Capture the cell that displays the provided text and extract its (X, Y) central coordinate. 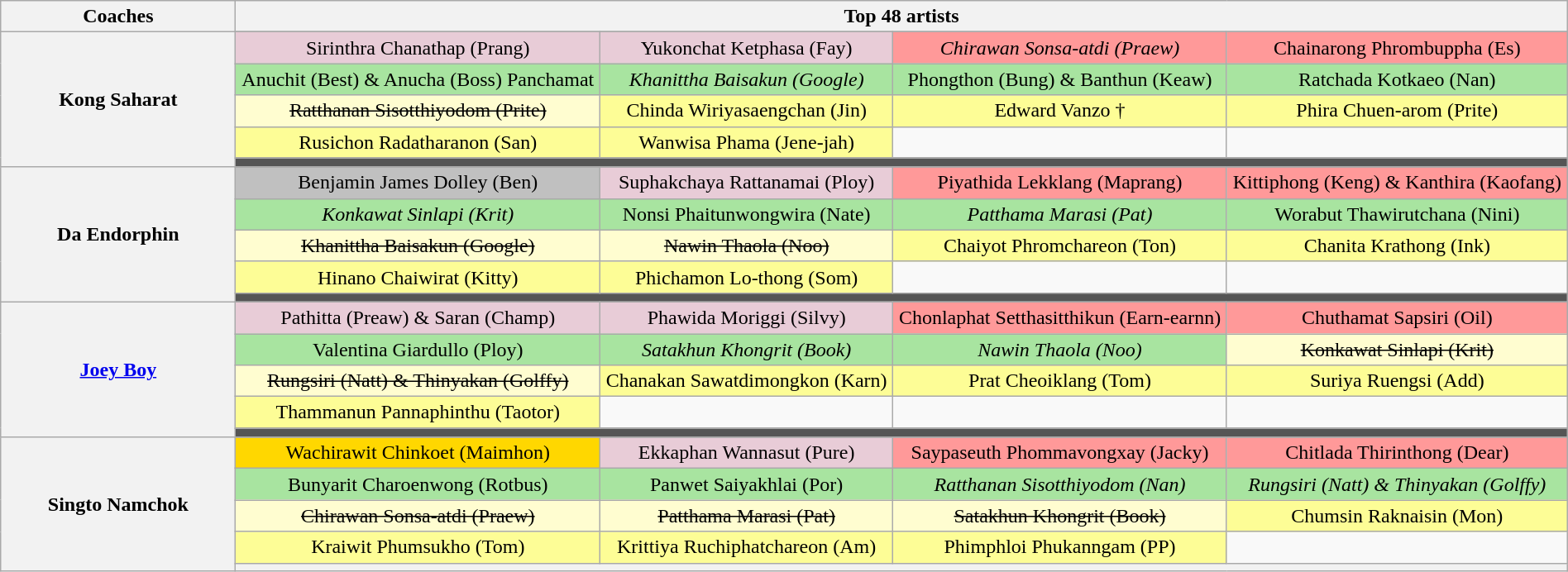
Ratthanan Sisotthiyodom (Nan) (1060, 484)
Yukonchat Ketphasa (Fay) (747, 48)
Chainarong Phrombuppha (Es) (1397, 48)
Rusichon Radatharanon (San) (418, 142)
Nonsi Phaitunwongwira (Nate) (747, 214)
Prat Cheoiklang (Tom) (1060, 381)
Chaiyot Phromchareon (Ton) (1060, 245)
Phichamon Lo-thong (Som) (747, 277)
Suriya Ruengsi (Add) (1397, 381)
Wanwisa Phama (Jene-jah) (747, 142)
Wachirawit Chinkoet (Maimhon) (418, 453)
Kittiphong (Keng) & Kanthira (Kaofang) (1397, 183)
Benjamin James Dolley (Ben) (418, 183)
Hinano Chaiwirat (Kitty) (418, 277)
Chonlaphat Setthasitthikun (Earn-earnn) (1060, 317)
Panwet Saiyakhlai (Por) (747, 484)
Phongthon (Bung) & Banthun (Keaw) (1060, 79)
Chanita Krathong (Ink) (1397, 245)
Ratthanan Sisotthiyodom (Prite) (418, 111)
Saypaseuth Phommavongxay (Jacky) (1060, 453)
Valentina Giardullo (Ploy) (418, 350)
Chuthamat Sapsiri (Oil) (1397, 317)
Krittiya Ruchiphatchareon (Am) (747, 547)
Worabut Thawirutchana (Nini) (1397, 214)
Chitlada Thirinthong (Dear) (1397, 453)
Phira Chuen-arom (Prite) (1397, 111)
Chinda Wiriyasaengchan (Jin) (747, 111)
Anuchit (Best) & Anucha (Boss) Panchamat (418, 79)
Thammanun Pannaphinthu (Taotor) (418, 412)
Joey Boy (118, 369)
Sirinthra Chanathap (Prang) (418, 48)
Chanakan Sawatdimongkon (Karn) (747, 381)
Da Endorphin (118, 235)
Top 48 artists (901, 17)
Pathitta (Preaw) & Saran (Champ) (418, 317)
Piyathida Lekklang (Maprang) (1060, 183)
Singto Namchok (118, 504)
Bunyarit Charoenwong (Rotbus) (418, 484)
Edward Vanzo † (1060, 111)
Kong Saharat (118, 99)
Suphakchaya Rattanamai (Ploy) (747, 183)
Kraiwit Phumsukho (Tom) (418, 547)
Ekkaphan Wannasut (Pure) (747, 453)
Ratchada Kotkaeo (Nan) (1397, 79)
Phimphloi Phukanngam (PP) (1060, 547)
Chumsin Raknaisin (Mon) (1397, 516)
Coaches (118, 17)
Phawida Moriggi (Silvy) (747, 317)
